Locate the cell with the specified text and output its (x, y) center coordinate. 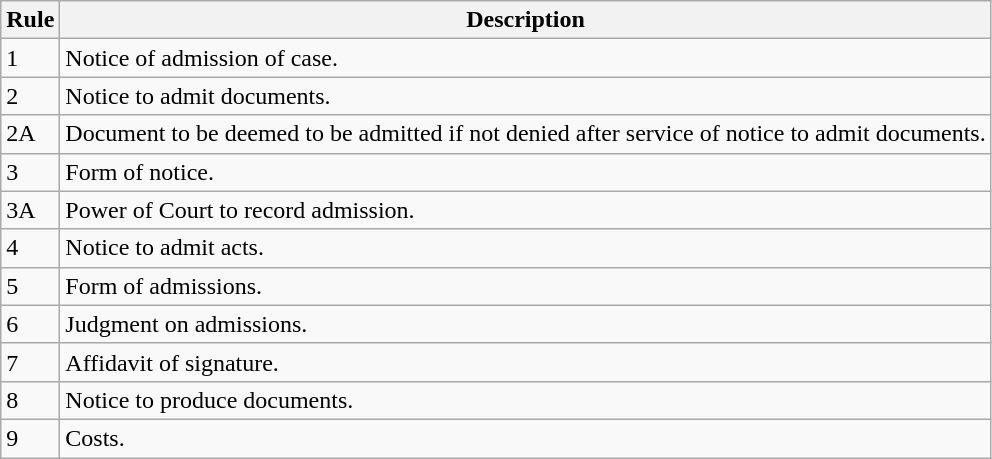
Notice to admit acts. (526, 248)
4 (30, 248)
8 (30, 400)
2A (30, 134)
Power of Court to record admission. (526, 210)
7 (30, 362)
9 (30, 438)
1 (30, 58)
2 (30, 96)
3 (30, 172)
Notice to admit documents. (526, 96)
Affidavit of signature. (526, 362)
5 (30, 286)
3A (30, 210)
Document to be deemed to be admitted if not denied after service of notice to admit documents. (526, 134)
Costs. (526, 438)
Description (526, 20)
Form of admissions. (526, 286)
Judgment on admissions. (526, 324)
Form of notice. (526, 172)
Notice to produce documents. (526, 400)
Notice of admission of case. (526, 58)
Rule (30, 20)
6 (30, 324)
